Pinpoint the cell where the given text exists, returning its [X, Y] midpoint coordinate. 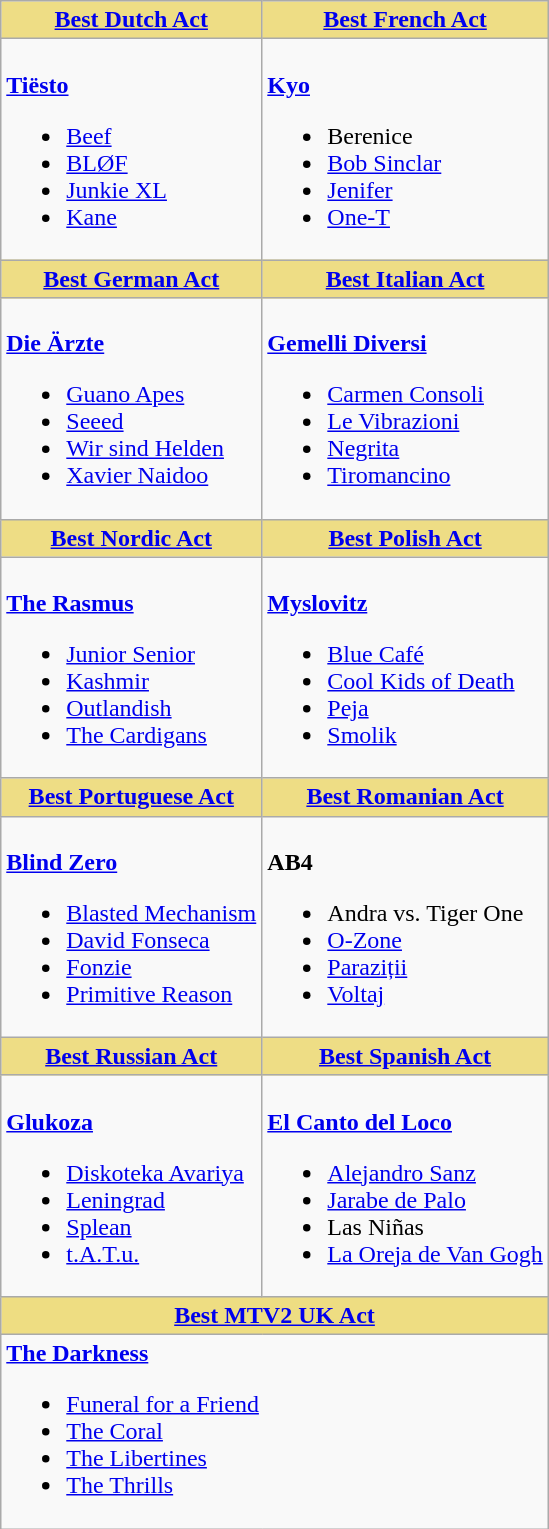
Gemelli DiversiCarmen ConsoliLe VibrazioniNegritaTiromancino [406, 408]
The DarknessFuneral for a FriendThe CoralThe LibertinesThe Thrills [275, 1431]
El Canto del LocoAlejandro SanzJarabe de PaloLas NiñasLa Oreja de Van Gogh [406, 1186]
Best Romanian Act [406, 797]
KyoBereniceBob SinclarJeniferOne-T [406, 150]
Best MTV2 UK Act [275, 1315]
Blind ZeroBlasted MechanismDavid FonsecaFonziePrimitive Reason [132, 926]
Best Russian Act [132, 1056]
MyslovitzBlue CaféCool Kids of DeathPejaSmolik [406, 668]
Die ÄrzteGuano ApesSeeedWir sind HeldenXavier Naidoo [132, 408]
Best Italian Act [406, 279]
The RasmusJunior SeniorKashmirOutlandishThe Cardigans [132, 668]
TiëstoBeefBLØFJunkie XLKane [132, 150]
Best Dutch Act [132, 20]
AB4Andra vs. Tiger OneO-ZoneParazițiiVoltaj [406, 926]
Best Nordic Act [132, 538]
Best French Act [406, 20]
Best German Act [132, 279]
GlukozaDiskoteka AvariyaLeningradSpleant.A.T.u. [132, 1186]
Best Portuguese Act [132, 797]
Best Spanish Act [406, 1056]
Best Polish Act [406, 538]
